Output the (X, Y) coordinate of the center of the cell containing the given text.  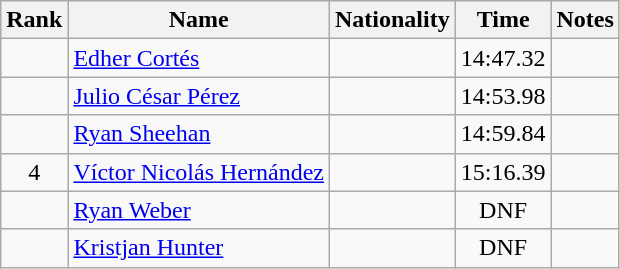
Rank (34, 20)
Kristjan Hunter (199, 248)
14:53.98 (503, 96)
Nationality (392, 20)
15:16.39 (503, 172)
4 (34, 172)
Name (199, 20)
Julio César Pérez (199, 96)
Time (503, 20)
Edher Cortés (199, 58)
Ryan Weber (199, 210)
Ryan Sheehan (199, 134)
14:47.32 (503, 58)
Víctor Nicolás Hernández (199, 172)
14:59.84 (503, 134)
Notes (585, 20)
